Extract the (x, y) coordinate from the center of the cell holding the provided text.  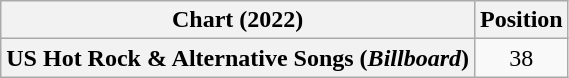
38 (521, 58)
Chart (2022) (238, 20)
Position (521, 20)
US Hot Rock & Alternative Songs (Billboard) (238, 58)
